Capture the cell that displays the provided text and extract its [x, y] central coordinate. 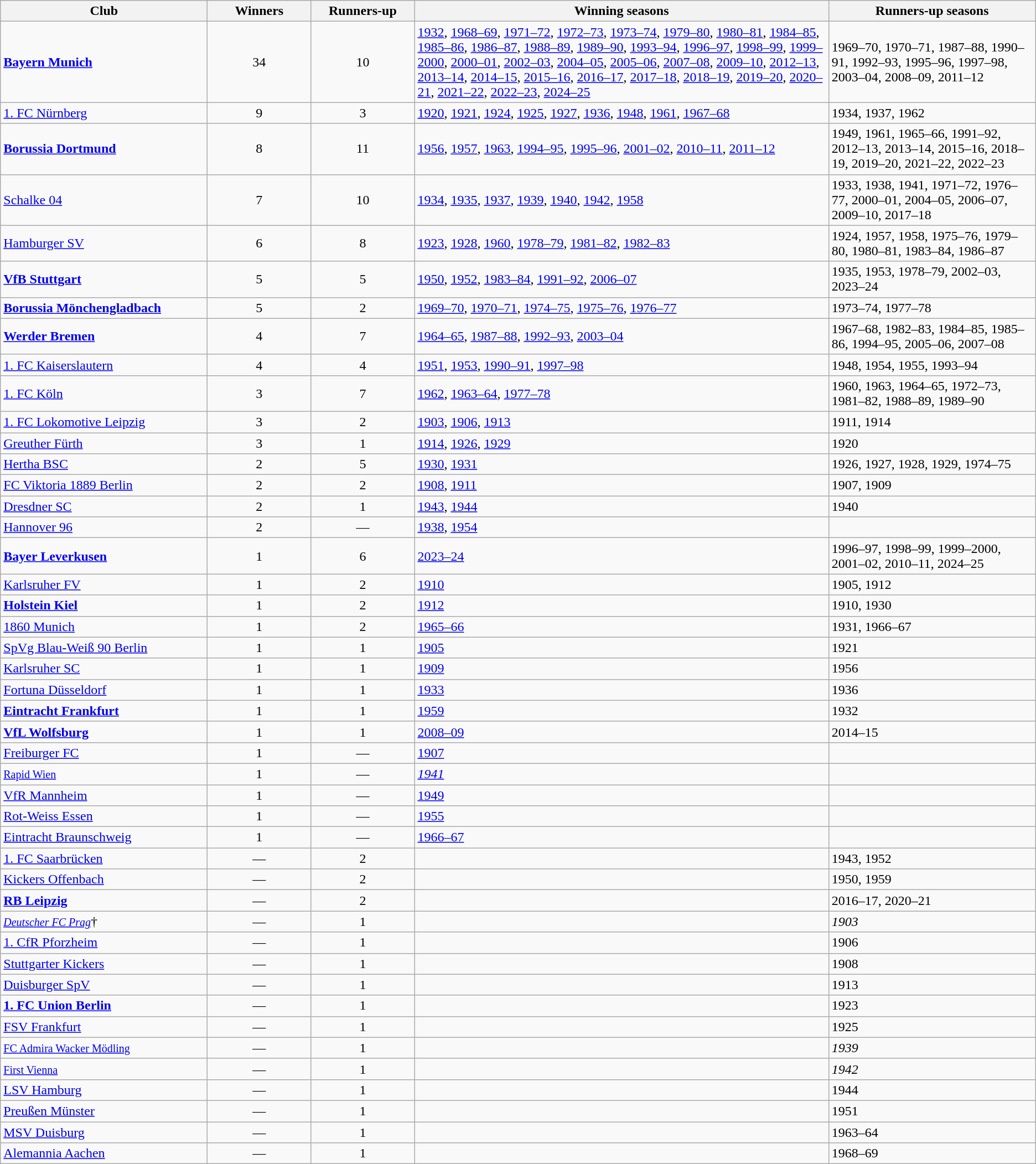
1955 [621, 816]
1966–67 [621, 837]
1. FC Nürnberg [104, 113]
FC Admira Wacker Mödling [104, 1048]
1960, 1963, 1964–65, 1972–73, 1981–82, 1988–89, 1989–90 [932, 393]
1909 [621, 669]
1921 [932, 648]
1910, 1930 [932, 606]
1943, 1952 [932, 858]
Bayern Munich [104, 62]
FC Viktoria 1889 Berlin [104, 485]
Eintracht Braunschweig [104, 837]
1965–66 [621, 627]
Club [104, 11]
1910 [621, 584]
1949, 1961, 1965–66, 1991–92, 2012–13, 2013–14, 2015–16, 2018–19, 2019–20, 2021–22, 2022–23 [932, 149]
Stuttgarter Kickers [104, 964]
1. FC Union Berlin [104, 1006]
Werder Bremen [104, 337]
LSV Hamburg [104, 1090]
1996–97, 1998–99, 1999–2000, 2001–02, 2010–11, 2024–25 [932, 556]
1962, 1963–64, 1977–78 [621, 393]
RB Leipzig [104, 901]
Holstein Kiel [104, 606]
SpVg Blau-Weiß 90 Berlin [104, 648]
1924, 1957, 1958, 1975–76, 1979–80, 1980–81, 1983–84, 1986–87 [932, 244]
1968–69 [932, 1153]
Duisburger SpV [104, 985]
Schalke 04 [104, 200]
1923, 1928, 1960, 1978–79, 1981–82, 1982–83 [621, 244]
Eintracht Frankfurt [104, 711]
1964–65, 1987–88, 1992–93, 2003–04 [621, 337]
VfB Stuttgart [104, 279]
1948, 1954, 1955, 1993–94 [932, 365]
Borussia Mönchengladbach [104, 308]
1963–64 [932, 1132]
Preußen Münster [104, 1111]
1931, 1966–67 [932, 627]
1912 [621, 606]
1. FC Lokomotive Leipzig [104, 422]
1913 [932, 985]
2023–24 [621, 556]
FSV Frankfurt [104, 1027]
1914, 1926, 1929 [621, 443]
1. FC Saarbrücken [104, 858]
Rapid Wien [104, 774]
1939 [932, 1048]
1908 [932, 964]
1934, 1935, 1937, 1939, 1940, 1942, 1958 [621, 200]
MSV Duisburg [104, 1132]
Runners-up seasons [932, 11]
Karlsruher SC [104, 669]
1932 [932, 711]
Borussia Dortmund [104, 149]
1. FC Köln [104, 393]
1920, 1921, 1924, 1925, 1927, 1936, 1948, 1961, 1967–68 [621, 113]
1951 [932, 1111]
First Vienna [104, 1069]
1907 [621, 753]
1969–70, 1970–71, 1987–88, 1990–91, 1992–93, 1995–96, 1997–98, 2003–04, 2008–09, 2011–12 [932, 62]
1936 [932, 690]
Fortuna Düsseldorf [104, 690]
1934, 1937, 1962 [932, 113]
Hannover 96 [104, 527]
Winners [259, 11]
1903, 1906, 1913 [621, 422]
1905 [621, 648]
9 [259, 113]
1942 [932, 1069]
1956, 1957, 1963, 1994–95, 1995–96, 2001–02, 2010–11, 2011–12 [621, 149]
Kickers Offenbach [104, 880]
Winning seasons [621, 11]
1906 [932, 943]
34 [259, 62]
1949 [621, 795]
1933 [621, 690]
Runners-up [363, 11]
1908, 1911 [621, 485]
1920 [932, 443]
2008–09 [621, 732]
1933, 1938, 1941, 1971–72, 1976–77, 2000–01, 2004–05, 2006–07, 2009–10, 2017–18 [932, 200]
Greuther Fürth [104, 443]
1950, 1959 [932, 880]
2016–17, 2020–21 [932, 901]
1973–74, 1977–78 [932, 308]
1903 [932, 922]
1907, 1909 [932, 485]
Dresdner SC [104, 506]
Rot-Weiss Essen [104, 816]
1860 Munich [104, 627]
1950, 1952, 1983–84, 1991–92, 2006–07 [621, 279]
Karlsruher FV [104, 584]
1941 [621, 774]
1969–70, 1970–71, 1974–75, 1975–76, 1976–77 [621, 308]
Hertha BSC [104, 464]
Deutscher FC Prag† [104, 922]
Bayer Leverkusen [104, 556]
1911, 1914 [932, 422]
1951, 1953, 1990–91, 1997–98 [621, 365]
1944 [932, 1090]
Alemannia Aachen [104, 1153]
1956 [932, 669]
1938, 1954 [621, 527]
1943, 1944 [621, 506]
1967–68, 1982–83, 1984–85, 1985–86, 1994–95, 2005–06, 2007–08 [932, 337]
Hamburger SV [104, 244]
Freiburger FC [104, 753]
2014–15 [932, 732]
1925 [932, 1027]
1935, 1953, 1978–79, 2002–03, 2023–24 [932, 279]
1940 [932, 506]
11 [363, 149]
1959 [621, 711]
1905, 1912 [932, 584]
VfR Mannheim [104, 795]
VfL Wolfsburg [104, 732]
1923 [932, 1006]
1. CfR Pforzheim [104, 943]
1926, 1927, 1928, 1929, 1974–75 [932, 464]
1. FC Kaiserslautern [104, 365]
1930, 1931 [621, 464]
